Search for the cell housing the specified text and yield its (x, y) center coordinate. 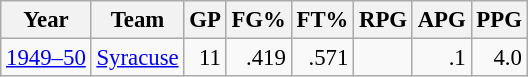
.571 (322, 58)
.1 (442, 58)
Year (46, 20)
FT% (322, 20)
APG (442, 20)
PPG (499, 20)
1949–50 (46, 58)
4.0 (499, 58)
FG% (258, 20)
.419 (258, 58)
Team (138, 20)
GP (205, 20)
11 (205, 58)
Syracuse (138, 58)
RPG (384, 20)
